Locate the cell with the specified text and output its (x, y) center coordinate. 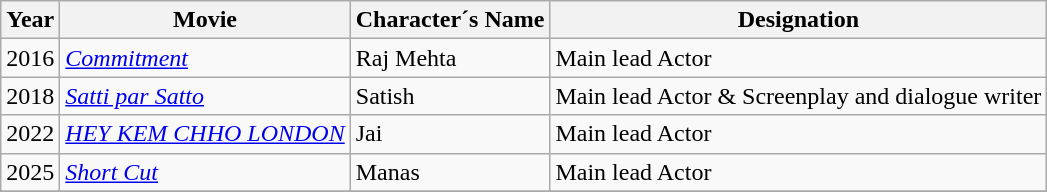
Satish (450, 96)
Commitment (205, 58)
HEY KEM CHHO LONDON (205, 134)
2022 (30, 134)
Manas (450, 172)
Year (30, 20)
Satti par Satto (205, 96)
Short Cut (205, 172)
Character´s Name (450, 20)
Raj Mehta (450, 58)
Main lead Actor & Screenplay and dialogue writer (798, 96)
Designation (798, 20)
Movie (205, 20)
Jai (450, 134)
2016 (30, 58)
2018 (30, 96)
2025 (30, 172)
